Search for the cell housing the specified text and yield its [x, y] center coordinate. 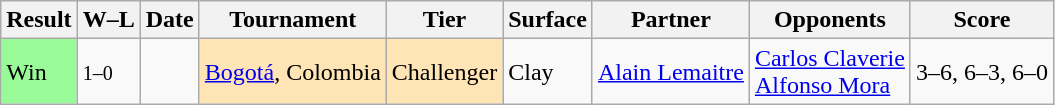
Result [39, 20]
Opponents [830, 20]
Date [170, 20]
Tier [444, 20]
Carlos Claverie Alfonso Mora [830, 72]
Clay [548, 72]
Surface [548, 20]
Bogotá, Colombia [292, 72]
Score [982, 20]
Win [39, 72]
Tournament [292, 20]
Alain Lemaitre [670, 72]
3–6, 6–3, 6–0 [982, 72]
1–0 [108, 72]
Challenger [444, 72]
Partner [670, 20]
W–L [108, 20]
